Determine the (x, y) coordinate at the center of the cell enclosing the given text.  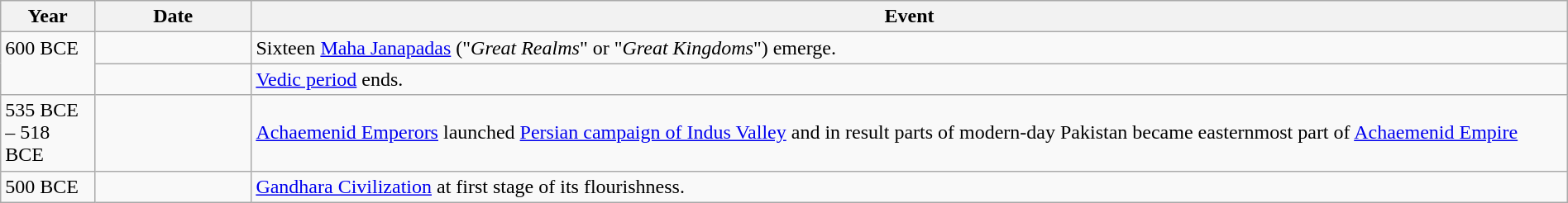
Vedic period ends. (910, 79)
500 BCE (48, 186)
600 BCE (48, 64)
Event (910, 17)
Year (48, 17)
Achaemenid Emperors launched Persian campaign of Indus Valley and in result parts of modern-day Pakistan became easternmost part of Achaemenid Empire (910, 133)
Gandhara Civilization at first stage of its flourishness. (910, 186)
535 BCE – 518 BCE (48, 133)
Date (172, 17)
Sixteen Maha Janapadas ("Great Realms" or "Great Kingdoms") emerge. (910, 48)
